For the text-containing cell, return its midpoint in (X, Y) coordinate format. 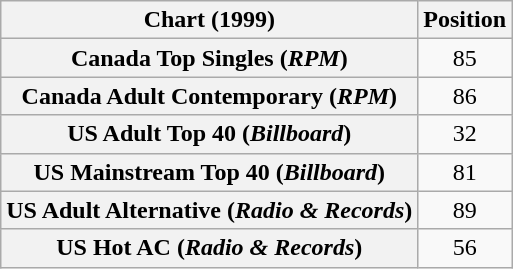
Chart (1999) (210, 20)
US Mainstream Top 40 (Billboard) (210, 172)
Canada Top Singles (RPM) (210, 58)
Canada Adult Contemporary (RPM) (210, 96)
85 (465, 58)
32 (465, 134)
US Adult Alternative (Radio & Records) (210, 210)
81 (465, 172)
89 (465, 210)
86 (465, 96)
56 (465, 248)
Position (465, 20)
US Hot AC (Radio & Records) (210, 248)
US Adult Top 40 (Billboard) (210, 134)
